Locate the cell with the specified text and output its (X, Y) center coordinate. 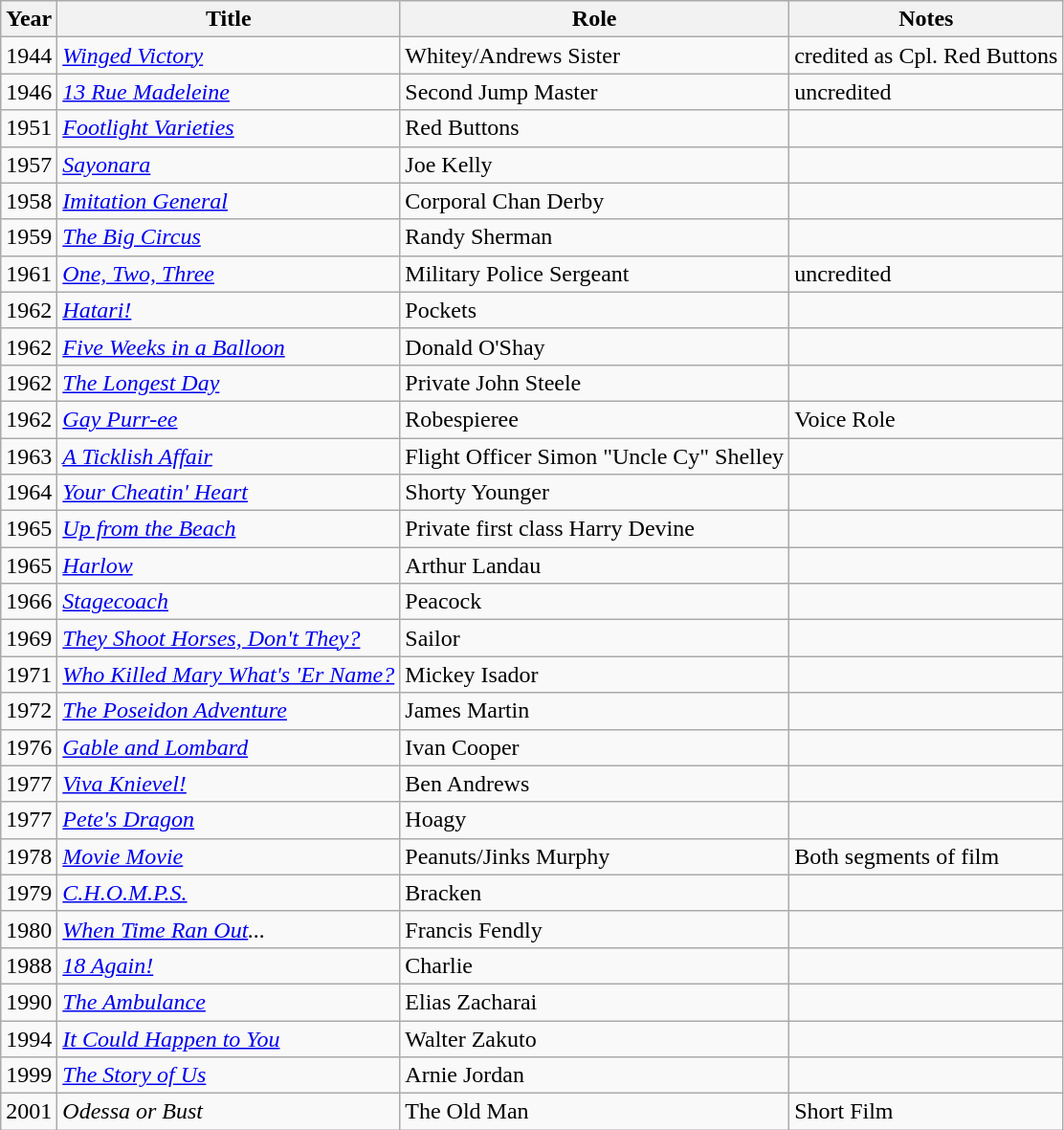
Pete's Dragon (229, 820)
Gay Purr-ee (229, 419)
It Could Happen to You (229, 1038)
1946 (29, 92)
Up from the Beach (229, 529)
Stagecoach (229, 602)
Pockets (595, 310)
Both segments of film (926, 856)
Elias Zacharai (595, 1002)
1999 (29, 1075)
Private first class Harry Devine (595, 529)
Red Buttons (595, 128)
Military Police Sergeant (595, 274)
1979 (29, 893)
The Old Man (595, 1112)
Movie Movie (229, 856)
2001 (29, 1112)
When Time Ran Out... (229, 929)
1963 (29, 456)
Title (229, 19)
Ivan Cooper (595, 747)
1980 (29, 929)
Randy Sherman (595, 237)
Ben Andrews (595, 784)
Viva Knievel! (229, 784)
1958 (29, 201)
1990 (29, 1002)
1957 (29, 165)
1994 (29, 1038)
Francis Fendly (595, 929)
Role (595, 19)
Joe Kelly (595, 165)
Shorty Younger (595, 493)
1971 (29, 675)
Peacock (595, 602)
Corporal Chan Derby (595, 201)
Mickey Isador (595, 675)
Notes (926, 19)
1972 (29, 711)
1961 (29, 274)
1976 (29, 747)
1951 (29, 128)
Short Film (926, 1112)
They Shoot Horses, Don't They? (229, 638)
Footlight Varieties (229, 128)
The Poseidon Adventure (229, 711)
1959 (29, 237)
Bracken (595, 893)
Donald O'Shay (595, 346)
Charlie (595, 965)
The Big Circus (229, 237)
18 Again! (229, 965)
Flight Officer Simon "Uncle Cy" Shelley (595, 456)
Peanuts/Jinks Murphy (595, 856)
The Story of Us (229, 1075)
The Ambulance (229, 1002)
Who Killed Mary What's 'Er Name? (229, 675)
Your Cheatin' Heart (229, 493)
James Martin (595, 711)
Imitation General (229, 201)
1966 (29, 602)
Year (29, 19)
The Longest Day (229, 383)
13 Rue Madeleine (229, 92)
Arthur Landau (595, 565)
Robespieree (595, 419)
1964 (29, 493)
C.H.O.M.P.S. (229, 893)
Private John Steele (595, 383)
Harlow (229, 565)
1978 (29, 856)
1944 (29, 55)
Sayonara (229, 165)
Five Weeks in a Balloon (229, 346)
Arnie Jordan (595, 1075)
credited as Cpl. Red Buttons (926, 55)
1988 (29, 965)
Odessa or Bust (229, 1112)
Whitey/Andrews Sister (595, 55)
One, Two, Three (229, 274)
Walter Zakuto (595, 1038)
Hatari! (229, 310)
Voice Role (926, 419)
Winged Victory (229, 55)
Second Jump Master (595, 92)
Hoagy (595, 820)
A Ticklish Affair (229, 456)
Sailor (595, 638)
Gable and Lombard (229, 747)
1969 (29, 638)
